From the cell containing the given text, extract its center point as (x, y) coordinate. 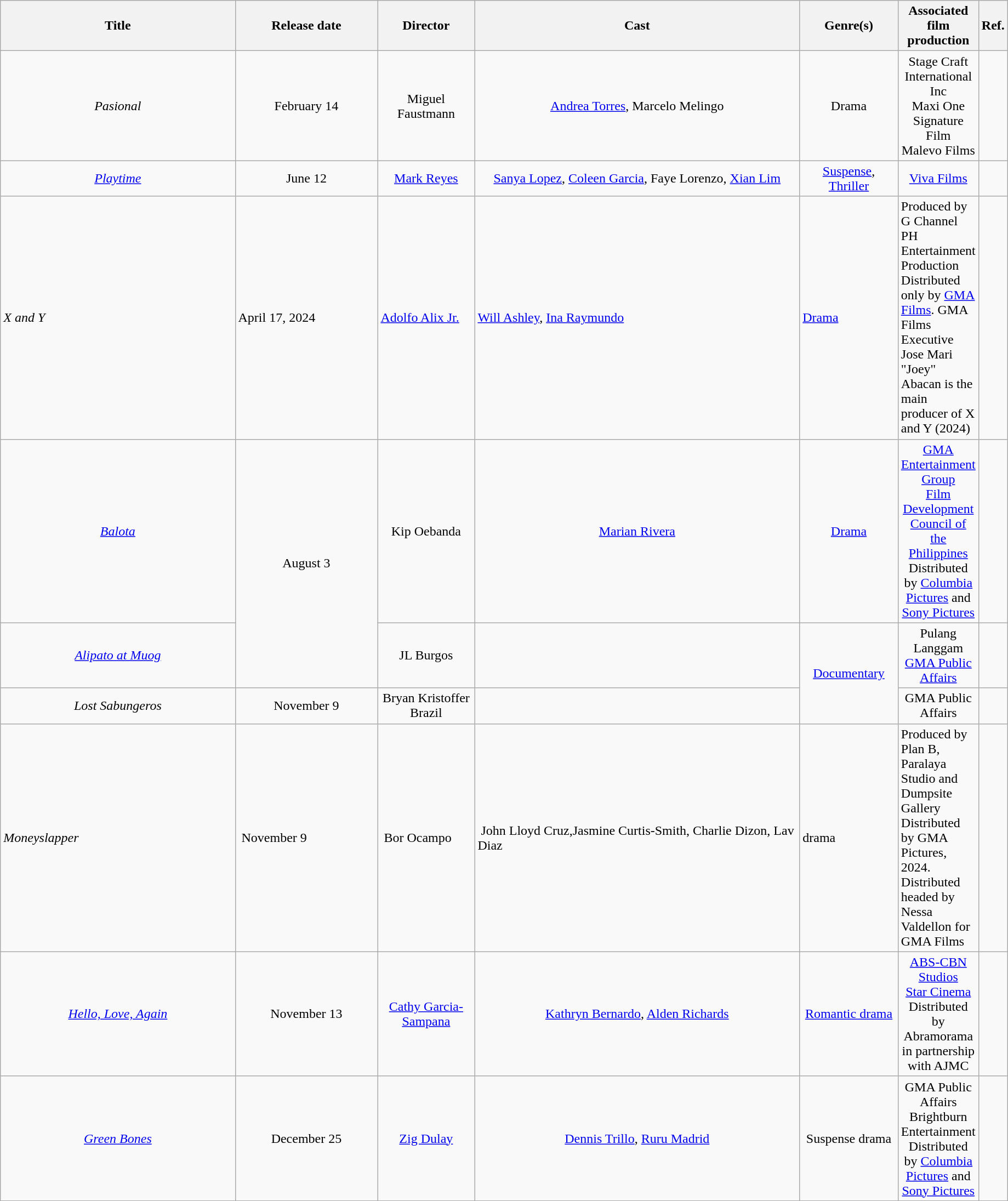
Stage Craft International IncMaxi One Signature FilmMalevo Films (938, 106)
Suspense, Thriller (849, 179)
drama (849, 838)
Dennis Trillo, Ruru Madrid (637, 1138)
GMA Public AffairsBrightburn EntertainmentDistributed by Columbia Pictures and Sony Pictures (938, 1138)
Pulang LanggamGMA Public Affairs (938, 656)
Pasional (118, 106)
Bryan Kristoffer Brazil (426, 706)
GMA Public Affairs (938, 706)
Moneyslapper (118, 838)
Sanya Lopez, Coleen Garcia, Faye Lorenzo, Xian Lim (637, 179)
Documentary (849, 673)
Title (118, 26)
August 3 (306, 563)
Balota (118, 531)
Hello, Love, Again (118, 1014)
Cathy Garcia-Sampana (426, 1014)
Bor Ocampo (426, 838)
Ref. (993, 26)
Suspense drama (849, 1138)
ABS-CBN StudiosStar CinemaDistributed by Abramorama in partnership with AJMC (938, 1014)
Adolfo Alix Jr. (426, 318)
February 14 (306, 106)
Kip Oebanda (426, 531)
April 17, 2024 (306, 318)
John Lloyd Cruz,Jasmine Curtis-Smith, Charlie Dizon, Lav Diaz (637, 838)
Miguel Faustmann (426, 106)
Andrea Torres, Marcelo Melingo (637, 106)
Lost Sabungeros (118, 706)
Viva Films (938, 179)
Cast (637, 26)
December 25 (306, 1138)
Romantic drama (849, 1014)
X and Y (118, 318)
Alipato at Muog (118, 656)
GMA Entertainment GroupFilm Development Council of the PhilippinesDistributed by Columbia Pictures and Sony Pictures (938, 531)
Director (426, 26)
Playtime (118, 179)
Green Bones (118, 1138)
JL Burgos (426, 656)
June 12 (306, 179)
Kathryn Bernardo, Alden Richards (637, 1014)
Genre(s) (849, 26)
November 13 (306, 1014)
Associated film production (938, 26)
Produced by Plan B, Paralaya Studio and Dumpsite GalleryDistributed by GMA Pictures, 2024. Distributed headed by Nessa Valdellon for GMA Films (938, 838)
Marian Rivera (637, 531)
Zig Dulay (426, 1138)
Will Ashley, Ina Raymundo (637, 318)
Mark Reyes (426, 179)
Release date (306, 26)
